Determine the [X, Y] coordinate at the center of the cell enclosing the given text.  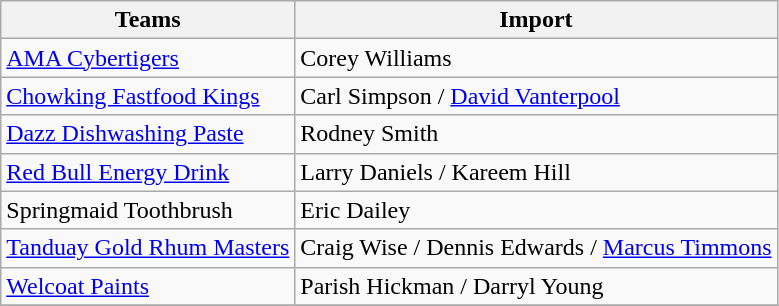
Eric Dailey [536, 210]
Rodney Smith [536, 134]
Corey Williams [536, 58]
Welcoat Paints [148, 286]
Springmaid Toothbrush [148, 210]
Larry Daniels / Kareem Hill [536, 172]
Carl Simpson / David Vanterpool [536, 96]
Dazz Dishwashing Paste [148, 134]
Teams [148, 20]
Red Bull Energy Drink [148, 172]
Parish Hickman / Darryl Young [536, 286]
Chowking Fastfood Kings [148, 96]
Tanduay Gold Rhum Masters [148, 248]
Import [536, 20]
AMA Cybertigers [148, 58]
Craig Wise / Dennis Edwards / Marcus Timmons [536, 248]
